Identify which cell holds the provided text, then report its (X, Y) central coordinate. 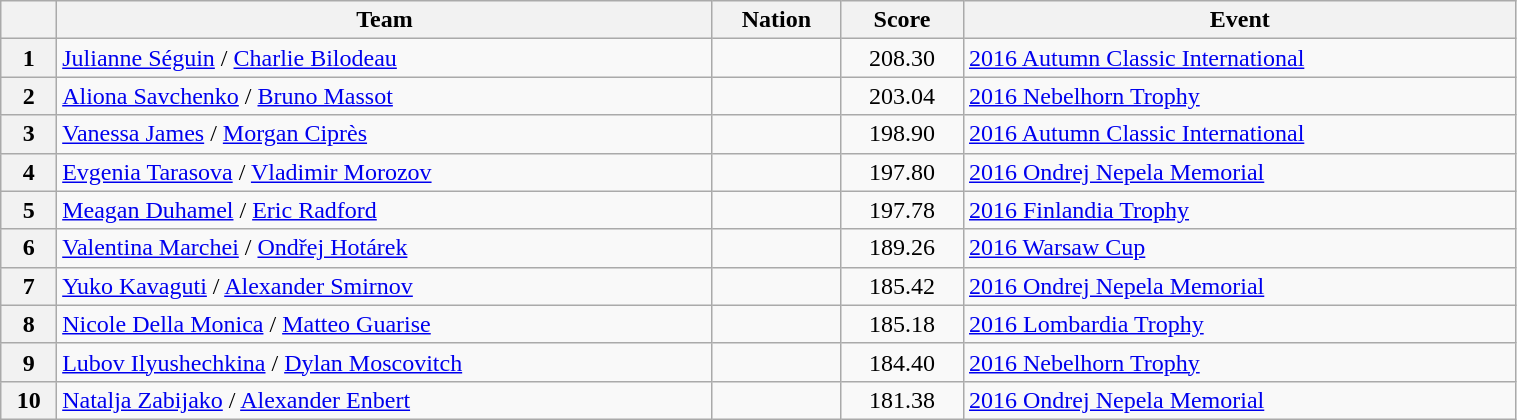
Score (902, 20)
2016 Lombardia Trophy (1240, 324)
4 (29, 172)
184.40 (902, 362)
10 (29, 400)
185.42 (902, 286)
197.78 (902, 210)
2016 Finlandia Trophy (1240, 210)
7 (29, 286)
189.26 (902, 248)
2 (29, 96)
Nation (776, 20)
Nicole Della Monica / Matteo Guarise (385, 324)
Event (1240, 20)
Aliona Savchenko / Bruno Massot (385, 96)
Natalja Zabijako / Alexander Enbert (385, 400)
Evgenia Tarasova / Vladimir Morozov (385, 172)
208.30 (902, 58)
185.18 (902, 324)
Julianne Séguin / Charlie Bilodeau (385, 58)
2016 Warsaw Cup (1240, 248)
181.38 (902, 400)
Lubov Ilyushechkina / Dylan Moscovitch (385, 362)
Meagan Duhamel / Eric Radford (385, 210)
Vanessa James / Morgan Ciprès (385, 134)
Valentina Marchei / Ondřej Hotárek (385, 248)
8 (29, 324)
Yuko Kavaguti / Alexander Smirnov (385, 286)
1 (29, 58)
3 (29, 134)
Team (385, 20)
197.80 (902, 172)
203.04 (902, 96)
6 (29, 248)
9 (29, 362)
198.90 (902, 134)
5 (29, 210)
